Search for the cell housing the specified text and yield its (X, Y) center coordinate. 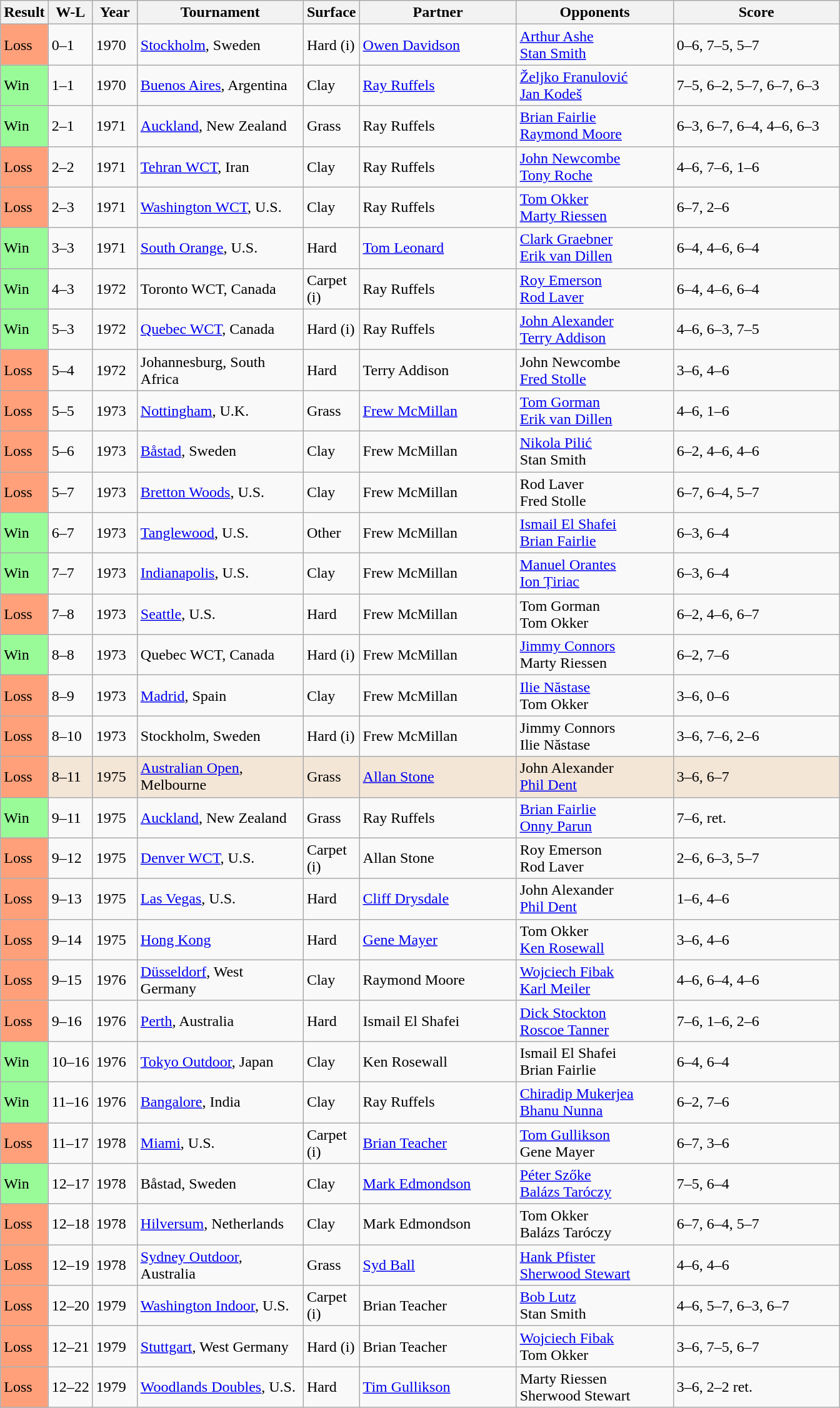
Sydney Outdoor, Australia (220, 1265)
Tom Gorman Tom Okker (595, 614)
3–6, 2–2 ret. (756, 1387)
Washington WCT, U.S. (220, 208)
12–22 (70, 1387)
3–6, 6–7 (756, 777)
Las Vegas, U.S. (220, 899)
Nottingham, U.K. (220, 410)
Bangalore, India (220, 1102)
Miami, U.S. (220, 1143)
Hilversum, Netherlands (220, 1224)
W-L (70, 13)
11–16 (70, 1102)
Tom Gorman Erik van Dillen (595, 410)
Cliff Drysdale (437, 899)
Partner (437, 13)
Year (115, 13)
9–12 (70, 858)
Gene Mayer (437, 939)
Toronto WCT, Canada (220, 289)
4–6, 4–6 (756, 1265)
7–7 (70, 574)
Other (331, 533)
Johannesburg, South Africa (220, 370)
Bob Lutz Stan Smith (595, 1305)
Dick Stockton Roscoe Tanner (595, 1020)
Madrid, Spain (220, 695)
Hank Pfister Sherwood Stewart (595, 1265)
Tehran WCT, Iran (220, 166)
2–1 (70, 126)
5–7 (70, 491)
5–3 (70, 329)
Brian Fairlie Raymond Moore (595, 126)
3–6, 7–6, 2–6 (756, 737)
Arthur Ashe Stan Smith (595, 45)
12–18 (70, 1224)
Woodlands Doubles, U.S. (220, 1387)
Wojciech Fibak Karl Meiler (595, 980)
5–6 (70, 451)
Stuttgart, West Germany (220, 1347)
Tom Leonard (437, 248)
Hong Kong (220, 939)
8–9 (70, 695)
Terry Addison (437, 370)
Bretton Woods, U.S. (220, 491)
John Newcombe Tony Roche (595, 166)
3–6, 7–5, 6–7 (756, 1347)
6–7, 3–6 (756, 1143)
John Alexander Terry Addison (595, 329)
0–6, 7–5, 5–7 (756, 45)
4–6, 6–3, 7–5 (756, 329)
Ismail El Shafei (437, 1020)
Indianapolis, U.S. (220, 574)
Perth, Australia (220, 1020)
Result (24, 13)
Manuel Orantes Ion Țiriac (595, 574)
5–5 (70, 410)
Tim Gullikson (437, 1387)
4–6, 6–4, 4–6 (756, 980)
7–5, 6–2, 5–7, 6–7, 6–3 (756, 85)
Opponents (595, 13)
John Newcombe Fred Stolle (595, 370)
Denver WCT, U.S. (220, 858)
Nikola Pilić Stan Smith (595, 451)
Ilie Năstase Tom Okker (595, 695)
Ken Rosewall (437, 1062)
12–20 (70, 1305)
11–17 (70, 1143)
4–3 (70, 289)
4–6, 7–6, 1–6 (756, 166)
Seattle, U.S. (220, 614)
7–6, ret. (756, 818)
Raymond Moore (437, 980)
Düsseldorf, West Germany (220, 980)
Jimmy Connors Ilie Năstase (595, 737)
9–14 (70, 939)
Tanglewood, U.S. (220, 533)
Tom Okker Balázs Taróczy (595, 1224)
1–1 (70, 85)
Surface (331, 13)
Syd Ball (437, 1265)
Brian Fairlie Onny Parun (595, 818)
4–6, 5–7, 6–3, 6–7 (756, 1305)
Tournament (220, 13)
6–7 (70, 533)
2–6, 6–3, 5–7 (756, 858)
Australian Open, Melbourne (220, 777)
7–5, 6–4 (756, 1184)
9–15 (70, 980)
8–8 (70, 655)
Željko Franulović Jan Kodeš (595, 85)
Tokyo Outdoor, Japan (220, 1062)
8–10 (70, 737)
Jimmy Connors Marty Riessen (595, 655)
6–7, 2–6 (756, 208)
10–16 (70, 1062)
8–11 (70, 777)
Chiradip Mukerjea Bhanu Nunna (595, 1102)
2–2 (70, 166)
South Orange, U.S. (220, 248)
9–16 (70, 1020)
Wojciech Fibak Tom Okker (595, 1347)
7–8 (70, 614)
5–4 (70, 370)
6–3, 6–7, 6–4, 4–6, 6–3 (756, 126)
Tom Gullikson Gene Mayer (595, 1143)
Tom Okker Marty Riessen (595, 208)
4–6, 1–6 (756, 410)
Washington Indoor, U.S. (220, 1305)
6–2, 4–6, 6–7 (756, 614)
3–6, 0–6 (756, 695)
9–11 (70, 818)
3–3 (70, 248)
12–17 (70, 1184)
Score (756, 13)
12–21 (70, 1347)
Clark Graebner Erik van Dillen (595, 248)
7–6, 1–6, 2–6 (756, 1020)
6–2, 4–6, 4–6 (756, 451)
Péter Szőke Balázs Taróczy (595, 1184)
Rod Laver Fred Stolle (595, 491)
1–6, 4–6 (756, 899)
Buenos Aires, Argentina (220, 85)
2–3 (70, 208)
0–1 (70, 45)
6–4, 6–4 (756, 1062)
Marty Riessen Sherwood Stewart (595, 1387)
9–13 (70, 899)
12–19 (70, 1265)
Tom Okker Ken Rosewall (595, 939)
Owen Davidson (437, 45)
